Return [X, Y] of the center of cell containing provided text 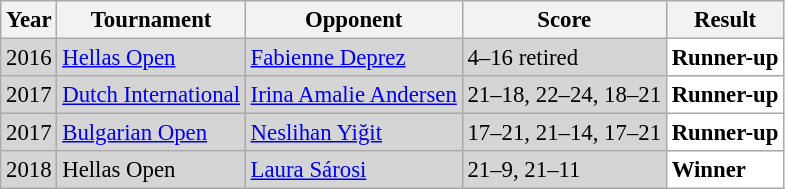
Opponent [354, 20]
17–21, 21–14, 17–21 [564, 133]
Neslihan Yiğit [354, 133]
2016 [29, 58]
Score [564, 20]
Winner [724, 170]
Bulgarian Open [151, 133]
Laura Sárosi [354, 170]
Tournament [151, 20]
4–16 retired [564, 58]
Fabienne Deprez [354, 58]
Result [724, 20]
Dutch International [151, 95]
Irina Amalie Andersen [354, 95]
2018 [29, 170]
21–18, 22–24, 18–21 [564, 95]
21–9, 21–11 [564, 170]
Year [29, 20]
